Return [x, y] of the center of cell containing provided text 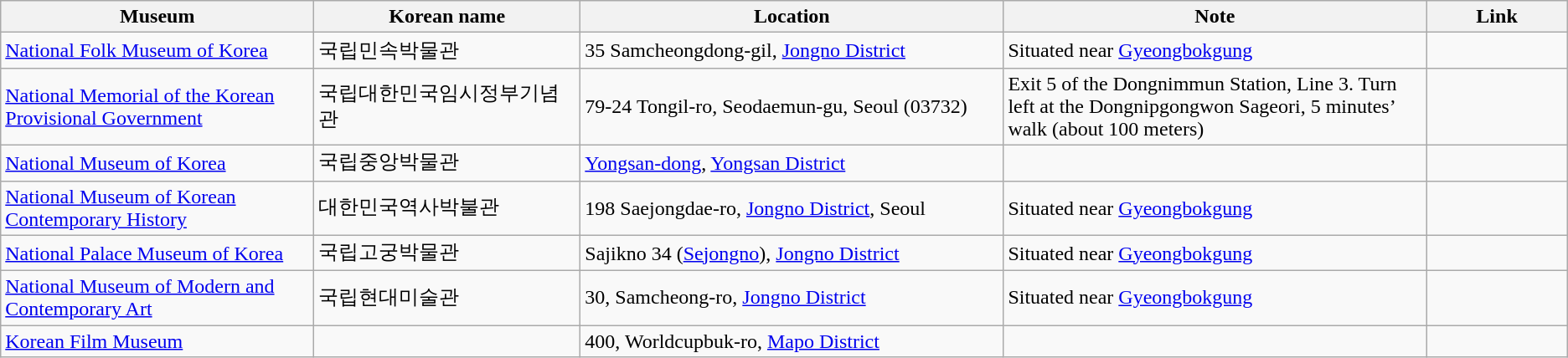
198 Saejongdae-ro, Jongno District, Seoul [792, 207]
Note [1215, 17]
대한민국역사박불관 [447, 207]
국립중앙박물관 [447, 162]
National Museum of Korea [157, 162]
400, Worldcupbuk-ro, Mapo District [792, 341]
Yongsan-dong, Yongsan District [792, 162]
국립민속박물관 [447, 50]
35 Samcheongdong-gil, Jongno District [792, 50]
National Folk Museum of Korea [157, 50]
National Memorial of the Korean Provisional Government [157, 106]
Korean Film Museum [157, 341]
국립현대미술관 [447, 298]
Korean name [447, 17]
National Museum of Korean Contemporary History [157, 207]
국립고궁박물관 [447, 253]
Museum [157, 17]
30, Samcheong-ro, Jongno District [792, 298]
Sajikno 34 (Sejongno), Jongno District [792, 253]
National Palace Museum of Korea [157, 253]
National Museum of Modern and Contemporary Art [157, 298]
국립대한민국임시정부기념관 [447, 106]
79-24 Tongil-ro, Seodaemun-gu, Seoul (03732) [792, 106]
Exit 5 of the Dongnimmun Station, Line 3. Turn left at the Dongnipgongwon Sageori, 5 minutes’ walk (about 100 meters) [1215, 106]
Location [792, 17]
Link [1497, 17]
